Extract the (X, Y) coordinate from the center of the cell holding the provided text.  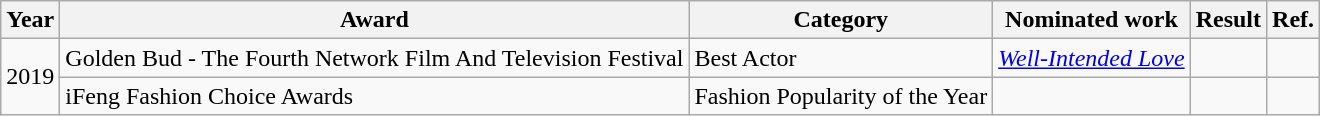
2019 (30, 77)
Award (374, 20)
Category (841, 20)
Year (30, 20)
Result (1228, 20)
Best Actor (841, 58)
Well-Intended Love (1092, 58)
Golden Bud - The Fourth Network Film And Television Festival (374, 58)
Ref. (1294, 20)
Nominated work (1092, 20)
Fashion Popularity of the Year (841, 96)
iFeng Fashion Choice Awards (374, 96)
